Search for the cell housing the specified text and yield its (X, Y) center coordinate. 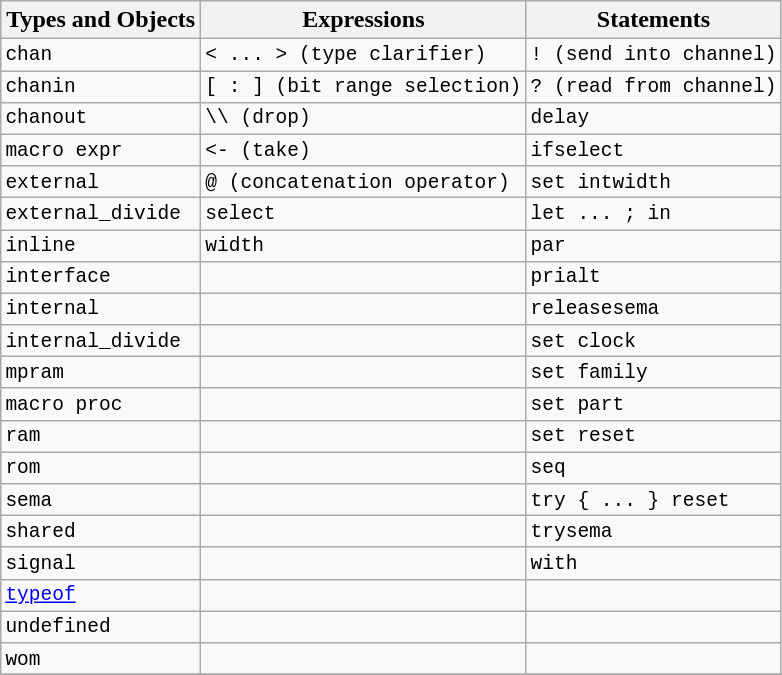
! (send into channel) (654, 55)
with (654, 563)
chanin (101, 87)
par (654, 246)
let ... ; in (654, 214)
ifselect (654, 150)
\\ (drop) (364, 118)
mpram (101, 373)
<- (take) (364, 150)
set intwidth (654, 182)
rom (101, 468)
set reset (654, 436)
sema (101, 500)
ram (101, 436)
width (364, 246)
Expressions (364, 20)
set clock (654, 341)
internal_divide (101, 341)
delay (654, 118)
select (364, 214)
set family (654, 373)
releasesema (654, 309)
interface (101, 277)
external_divide (101, 214)
prialt (654, 277)
[ : ] (bit range selection) (364, 87)
shared (101, 532)
Types and Objects (101, 20)
trysema (654, 532)
chan (101, 55)
macro expr (101, 150)
typeof (101, 595)
? (read from channel) (654, 87)
signal (101, 563)
Statements (654, 20)
macro proc (101, 404)
@ (concatenation operator) (364, 182)
inline (101, 246)
chanout (101, 118)
internal (101, 309)
wom (101, 659)
external (101, 182)
< ... > (type clarifier) (364, 55)
set part (654, 404)
seq (654, 468)
try { ... } reset (654, 500)
undefined (101, 627)
